Capture the cell that displays the provided text and extract its (X, Y) central coordinate. 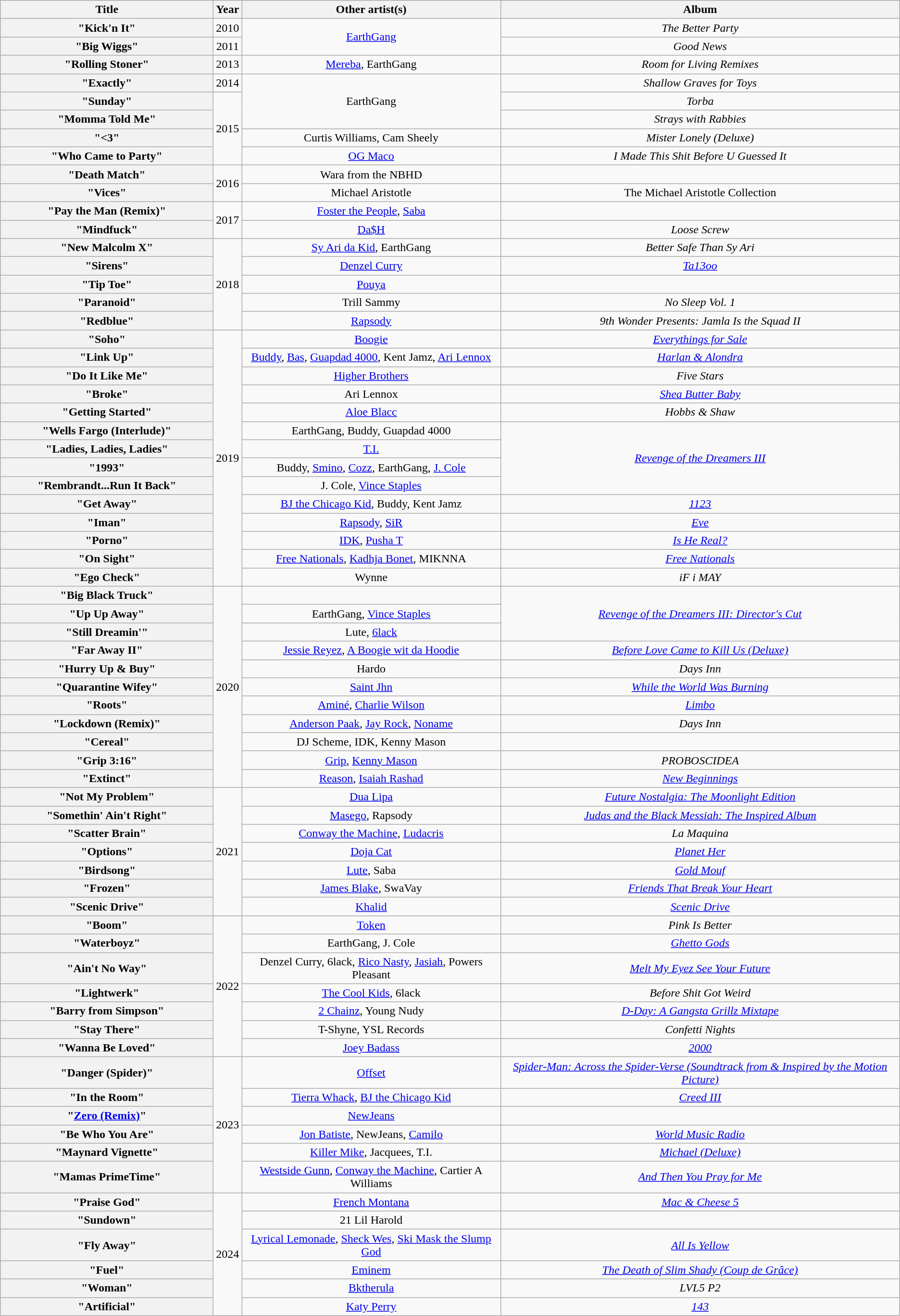
"Big Wiggs" (107, 46)
Token (371, 925)
Wynne (371, 577)
LVL5 P2 (700, 1288)
"Who Came to Party" (107, 156)
Dua Lipa (371, 797)
"Danger (Spider)" (107, 1073)
1123 (700, 504)
Ari Lennox (371, 394)
"<3" (107, 138)
Shea Butter Baby (700, 394)
"Do It Like Me" (107, 376)
Everythings for Sale (700, 339)
"Exactly" (107, 83)
2011 (228, 46)
EarthGang, Buddy, Guapdad 4000 (371, 430)
Killer Mike, Jacquees, T.I. (371, 1152)
"Get Away" (107, 504)
Grip, Kenny Mason (371, 760)
Mister Lonely (Deluxe) (700, 138)
"Scatter Brain" (107, 834)
Torba (700, 101)
Album (700, 10)
Eve (700, 522)
Jessie Reyez, A Boogie wit da Hoodie (371, 650)
No Sleep Vol. 1 (700, 303)
Saint Jhn (371, 687)
The Cool Kids, 6lack (371, 993)
"Options" (107, 852)
Hobbs & Shaw (700, 412)
The Death of Slim Shady (Coup de Grâce) (700, 1270)
"Rolling Stoner" (107, 64)
"Iman" (107, 522)
"1993" (107, 467)
"New Malcolm X" (107, 248)
2020 (228, 687)
"Extinct" (107, 778)
Melt My Eyez See Your Future (700, 968)
"In the Room" (107, 1097)
Revenge of the Dreamers III: Director's Cut (700, 614)
"Rembrandt...Run It Back" (107, 485)
Free Nationals (700, 559)
"Fly Away" (107, 1245)
Year (228, 10)
Judas and the Black Messiah: The Inspired Album (700, 815)
2018 (228, 284)
"Porno" (107, 541)
Confetti Nights (700, 1029)
Jon Batiste, NewJeans, Camilo (371, 1134)
EarthGang, J. Cole (371, 943)
"Fuel" (107, 1270)
2015 (228, 128)
"Mindfuck" (107, 229)
World Music Radio (700, 1134)
Free Nationals, Kadhja Bonet, MIKNNA (371, 559)
D-Day: A Gangsta Grillz Mixtape (700, 1011)
Pouya (371, 284)
2017 (228, 220)
I Made This Shit Before U Guessed It (700, 156)
"Hurry Up & Buy" (107, 669)
Mac & Cheese 5 (700, 1202)
Other artist(s) (371, 10)
Anderson Paak, Jay Rock, Noname (371, 723)
James Blake, SwaVay (371, 888)
"Broke" (107, 394)
2021 (228, 851)
Friends That Break Your Heart (700, 888)
Denzel Curry (371, 266)
NewJeans (371, 1115)
Lyrical Lemonade, Sheck Wes, Ski Mask the Slump God (371, 1245)
"Be Who You Are" (107, 1134)
Buddy, Bas, Guapdad 4000, Kent Jamz, Ari Lennox (371, 357)
"Waterboyz" (107, 943)
"Sundown" (107, 1220)
IDK, Pusha T (371, 541)
Lute, Saba (371, 870)
Conway the Machine, Ludacris (371, 834)
Ta13oo (700, 266)
"Frozen" (107, 888)
EarthGang, Vince Staples (371, 614)
"Wanna Be Loved" (107, 1048)
"On Sight" (107, 559)
143 (700, 1306)
Is He Real? (700, 541)
DJ Scheme, IDK, Kenny Mason (371, 742)
2013 (228, 64)
Michael (Deluxe) (700, 1152)
Aloe Blacc (371, 412)
"Sunday" (107, 101)
Aminé, Charlie Wilson (371, 705)
"Momma Told Me" (107, 119)
And Then You Pray for Me (700, 1177)
"Cereal" (107, 742)
Five Stars (700, 376)
2010 (228, 28)
PROBOSCIDEA (700, 760)
"Link Up" (107, 357)
"Lockdown (Remix)" (107, 723)
"Barry from Simpson" (107, 1011)
"Up Up Away" (107, 614)
Strays with Rabbies (700, 119)
Khalid (371, 907)
"Redblue" (107, 321)
"Not My Problem" (107, 797)
"Death Match" (107, 174)
Tierra Whack, BJ the Chicago Kid (371, 1097)
2000 (700, 1048)
Foster the People, Saba (371, 211)
"Maynard Vignette" (107, 1152)
T-Shyne, YSL Records (371, 1029)
BJ the Chicago Kid, Buddy, Kent Jamz (371, 504)
"Somethin' Ain't Right" (107, 815)
Harlan & Alondra (700, 357)
La Maquina (700, 834)
"Paranoid" (107, 303)
2014 (228, 83)
Shallow Graves for Toys (700, 83)
Spider-Man: Across the Spider-Verse (Soundtrack from & Inspired by the Motion Picture) (700, 1073)
Pink Is Better (700, 925)
Katy Perry (371, 1306)
Mereba, EarthGang (371, 64)
2022 (228, 986)
Room for Living Remixes (700, 64)
Buddy, Smino, Cozz, EarthGang, J. Cole (371, 467)
French Montana (371, 1202)
Limbo (700, 705)
Boogie (371, 339)
New Beginnings (700, 778)
"Grip 3:16" (107, 760)
"Scenic Drive" (107, 907)
2023 (228, 1125)
Higher Brothers (371, 376)
Masego, Rapsody (371, 815)
Before Shit Got Weird (700, 993)
Better Safe Than Sy Ari (700, 248)
Before Love Came to Kill Us (Deluxe) (700, 650)
Ghetto Gods (700, 943)
"Ego Check" (107, 577)
"Vices" (107, 192)
Doja Cat (371, 852)
"Big Black Truck" (107, 595)
Creed III (700, 1097)
"Still Dreamin'" (107, 632)
"Stay There" (107, 1029)
iF i MAY (700, 577)
"Wells Fargo (Interlude)" (107, 430)
"Praise God" (107, 1202)
Hardo (371, 669)
Loose Screw (700, 229)
"Sirens" (107, 266)
"Ain't No Way" (107, 968)
Reason, Isaiah Rashad (371, 778)
Sy Ari da Kid, EarthGang (371, 248)
Good News (700, 46)
Westside Gunn, Conway the Machine, Cartier A Williams (371, 1177)
Curtis Williams, Cam Sheely (371, 138)
Gold Mouf (700, 870)
The Michael Aristotle Collection (700, 192)
"Quarantine Wifey" (107, 687)
"Birdsong" (107, 870)
"Ladies, Ladies, Ladies" (107, 449)
2016 (228, 183)
"Tip Toe" (107, 284)
Wara from the NBHD (371, 174)
"Soho" (107, 339)
Scenic Drive (700, 907)
Future Nostalgia: The Moonlight Edition (700, 797)
Offset (371, 1073)
Title (107, 10)
Da$H (371, 229)
Eminem (371, 1270)
J. Cole, Vince Staples (371, 485)
"Getting Started" (107, 412)
Rapsody, SiR (371, 522)
"Mamas PrimeTime" (107, 1177)
The Better Party (700, 28)
"Pay the Man (Remix)" (107, 211)
Michael Aristotle (371, 192)
Revenge of the Dreamers III (700, 458)
"Woman" (107, 1288)
"Kick'n It" (107, 28)
T.I. (371, 449)
"Roots" (107, 705)
Planet Her (700, 852)
2 Chainz, Young Nudy (371, 1011)
"Zero (Remix)" (107, 1115)
2019 (228, 458)
Lute, 6lack (371, 632)
Trill Sammy (371, 303)
"Lightwerk" (107, 993)
2024 (228, 1254)
Joey Badass (371, 1048)
Bktherula (371, 1288)
21 Lil Harold (371, 1220)
9th Wonder Presents: Jamla Is the Squad II (700, 321)
Rapsody (371, 321)
"Far Away II" (107, 650)
Denzel Curry, 6lack, Rico Nasty, Jasiah, Powers Pleasant (371, 968)
"Artificial" (107, 1306)
"Boom" (107, 925)
While the World Was Burning (700, 687)
All Is Yellow (700, 1245)
OG Maco (371, 156)
